Provide the (x, y) coordinate of the cell's center where the given text is located.  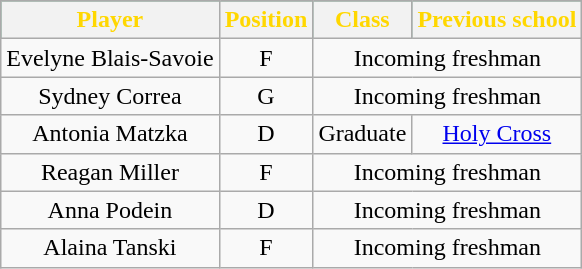
Reagan Miller (110, 172)
Class (362, 20)
G (266, 96)
Alaina Tanski (110, 248)
Previous school (497, 20)
Graduate (362, 134)
Player (110, 20)
Holy Cross (497, 134)
Evelyne Blais-Savoie (110, 58)
Anna Podein (110, 210)
Position (266, 20)
Sydney Correa (110, 96)
Antonia Matzka (110, 134)
